For the text-containing cell, return its midpoint in [x, y] coordinate format. 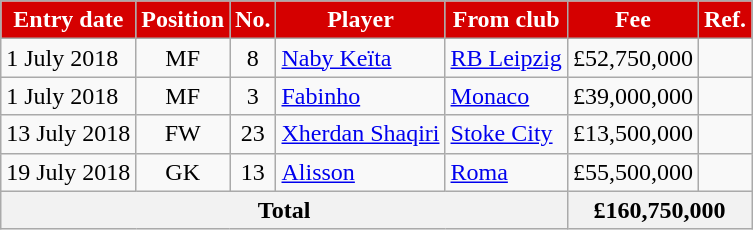
From club [506, 20]
Fee [632, 20]
Monaco [506, 96]
No. [253, 20]
Player [360, 20]
13 July 2018 [68, 134]
£52,750,000 [632, 58]
Xherdan Shaqiri [360, 134]
Alisson [360, 172]
23 [253, 134]
13 [253, 172]
Ref. [724, 20]
Naby Keïta [360, 58]
Fabinho [360, 96]
£13,500,000 [632, 134]
Stoke City [506, 134]
Position [183, 20]
FW [183, 134]
Total [284, 210]
GK [183, 172]
£39,000,000 [632, 96]
RB Leipzig [506, 58]
19 July 2018 [68, 172]
£160,750,000 [659, 210]
Entry date [68, 20]
3 [253, 96]
£55,500,000 [632, 172]
8 [253, 58]
Roma [506, 172]
